Return (x, y) of the center of cell containing provided text 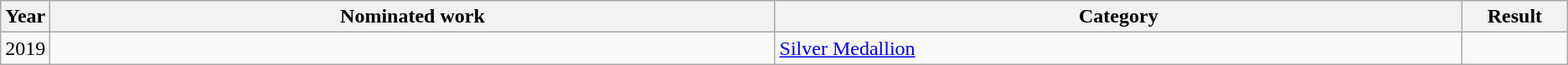
Year (25, 17)
Nominated work (412, 17)
2019 (25, 48)
Silver Medallion (1119, 48)
Result (1515, 17)
Category (1119, 17)
